Search for the cell housing the specified text and yield its [X, Y] center coordinate. 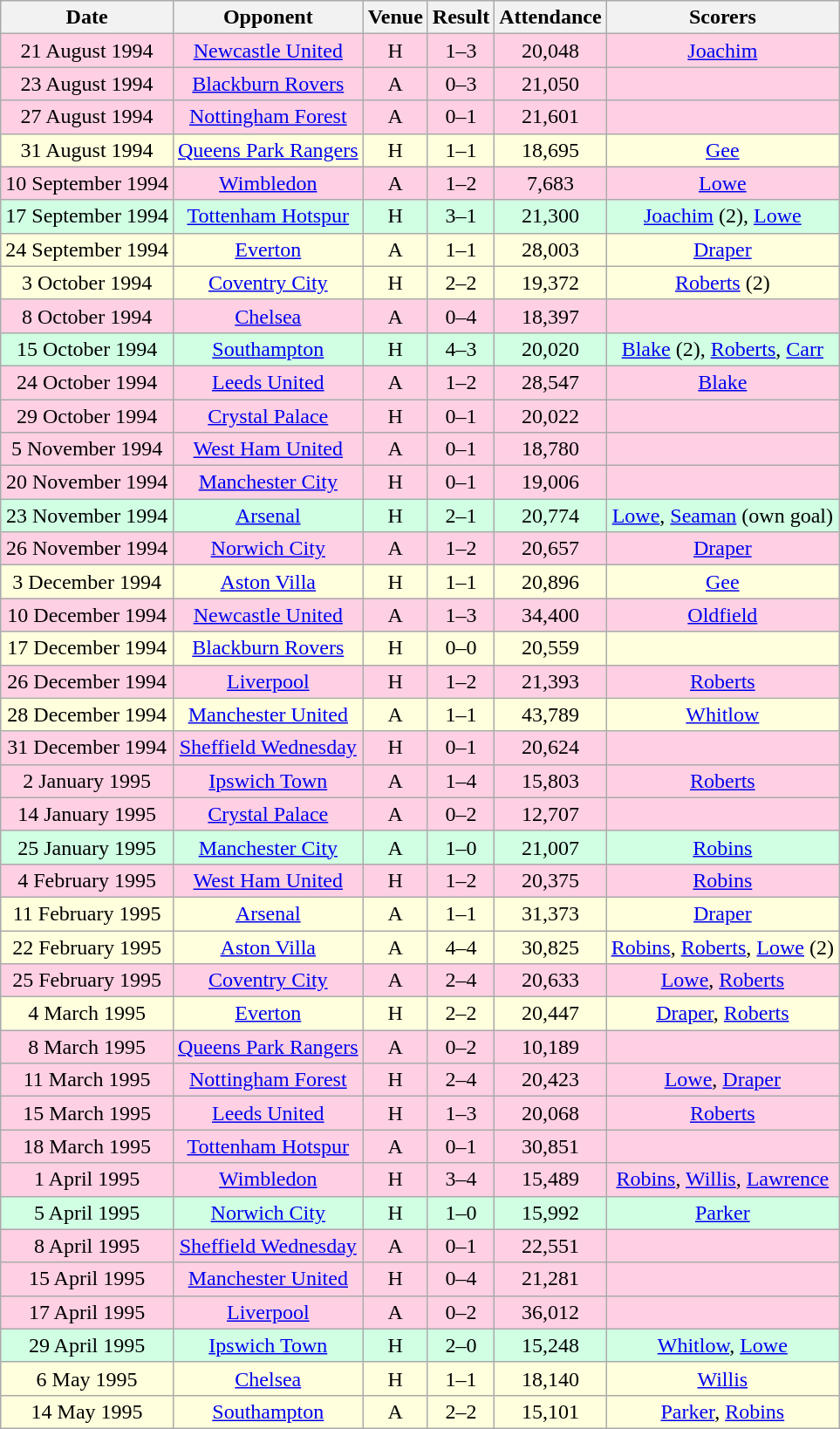
12,707 [550, 814]
15,248 [550, 1345]
15 March 1995 [87, 1113]
10,189 [550, 1047]
21,281 [550, 1279]
28,547 [550, 382]
17 April 1995 [87, 1312]
28,003 [550, 250]
8 October 1994 [87, 316]
10 September 1994 [87, 183]
26 December 1994 [87, 681]
Joachim (2), Lowe [722, 216]
3–1 [461, 216]
31 August 1994 [87, 150]
4 February 1995 [87, 880]
36,012 [550, 1312]
Whitlow [722, 714]
4–4 [461, 947]
Attendance [550, 17]
Result [461, 17]
22 February 1995 [87, 947]
28 December 1994 [87, 714]
0–0 [461, 648]
26 November 1994 [87, 549]
20,559 [550, 648]
20,447 [550, 1014]
29 April 1995 [87, 1345]
20,774 [550, 516]
Parker [722, 1213]
20,896 [550, 582]
21,050 [550, 84]
19,006 [550, 482]
22,551 [550, 1246]
18,695 [550, 150]
Lowe, Roberts [722, 981]
23 November 1994 [87, 516]
1–4 [461, 781]
6 May 1995 [87, 1378]
17 September 1994 [87, 216]
Roberts (2) [722, 283]
3–4 [461, 1179]
Joachim [722, 51]
31,373 [550, 913]
20,068 [550, 1113]
11 February 1995 [87, 913]
20,423 [550, 1080]
25 February 1995 [87, 981]
21,393 [550, 681]
Robins, Roberts, Lowe (2) [722, 947]
5 November 1994 [87, 449]
0–3 [461, 84]
7,683 [550, 183]
21,601 [550, 117]
Venue [395, 17]
15 October 1994 [87, 349]
20,022 [550, 416]
Lowe [722, 183]
17 December 1994 [87, 648]
31 December 1994 [87, 748]
5 April 1995 [87, 1213]
34,400 [550, 615]
14 May 1995 [87, 1412]
Date [87, 17]
15,992 [550, 1213]
23 August 1994 [87, 84]
1 April 1995 [87, 1179]
3 December 1994 [87, 582]
18,397 [550, 316]
24 September 1994 [87, 250]
30,825 [550, 947]
25 January 1995 [87, 847]
Whitlow, Lowe [722, 1345]
20,020 [550, 349]
4 March 1995 [87, 1014]
20,657 [550, 549]
Opponent [268, 17]
15 April 1995 [87, 1279]
15,803 [550, 781]
Lowe, Draper [722, 1080]
19,372 [550, 283]
Lowe, Seaman (own goal) [722, 516]
2 January 1995 [87, 781]
21 August 1994 [87, 51]
20,633 [550, 981]
2–0 [461, 1345]
8 March 1995 [87, 1047]
15,101 [550, 1412]
8 April 1995 [87, 1246]
Willis [722, 1378]
Parker, Robins [722, 1412]
18 March 1995 [87, 1146]
11 March 1995 [87, 1080]
15,489 [550, 1179]
20,048 [550, 51]
29 October 1994 [87, 416]
2–1 [461, 516]
43,789 [550, 714]
18,140 [550, 1378]
Draper, Roberts [722, 1014]
20,624 [550, 748]
20 November 1994 [87, 482]
Blake [722, 382]
24 October 1994 [87, 382]
14 January 1995 [87, 814]
21,007 [550, 847]
4–3 [461, 349]
30,851 [550, 1146]
20,375 [550, 880]
10 December 1994 [87, 615]
18,780 [550, 449]
27 August 1994 [87, 117]
Scorers [722, 17]
Oldfield [722, 615]
3 October 1994 [87, 283]
21,300 [550, 216]
Robins, Willis, Lawrence [722, 1179]
Blake (2), Roberts, Carr [722, 349]
